Identify which cell holds the provided text, then report its [X, Y] central coordinate. 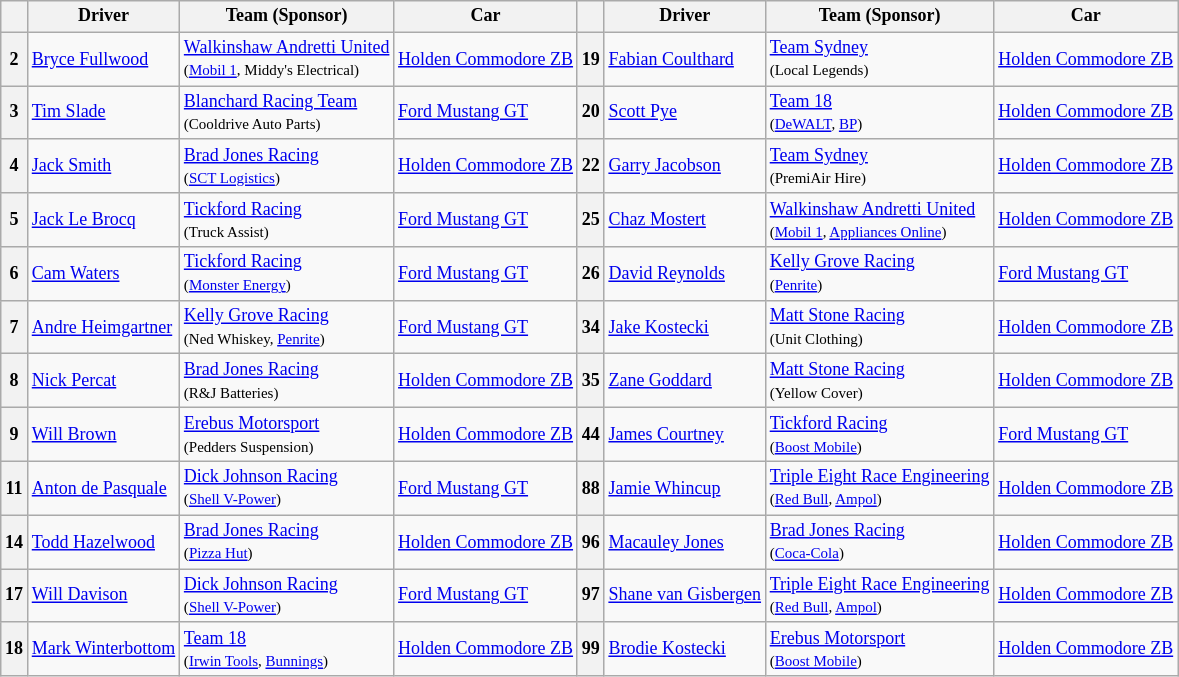
88 [590, 488]
Brad Jones Racing(Coca-Cola) [879, 542]
35 [590, 381]
Mark Winterbottom [103, 649]
7 [14, 327]
Brad Jones Racing(SCT Logistics) [287, 166]
Team 18(DeWALT, BP) [879, 113]
Garry Jacobson [684, 166]
Jamie Whincup [684, 488]
Zane Goddard [684, 381]
Bryce Fullwood [103, 59]
Matt Stone Racing(Yellow Cover) [879, 381]
96 [590, 542]
97 [590, 596]
Shane van Gisbergen [684, 596]
17 [14, 596]
Nick Percat [103, 381]
Tickford Racing(Boost Mobile) [879, 435]
22 [590, 166]
James Courtney [684, 435]
Kelly Grove Racing(Penrite) [879, 274]
11 [14, 488]
6 [14, 274]
Jack Smith [103, 166]
34 [590, 327]
Walkinshaw Andretti United(Mobil 1, Appliances Online) [879, 220]
Fabian Coulthard [684, 59]
David Reynolds [684, 274]
Erebus Motorsport(Pedders Suspension) [287, 435]
Tim Slade [103, 113]
18 [14, 649]
Matt Stone Racing(Unit Clothing) [879, 327]
44 [590, 435]
Kelly Grove Racing(Ned Whiskey, Penrite) [287, 327]
99 [590, 649]
9 [14, 435]
4 [14, 166]
Will Brown [103, 435]
25 [590, 220]
Brad Jones Racing(R&J Batteries) [287, 381]
Tickford Racing(Truck Assist) [287, 220]
Jake Kostecki [684, 327]
8 [14, 381]
Brodie Kostecki [684, 649]
Will Davison [103, 596]
Brad Jones Racing(Pizza Hut) [287, 542]
Macauley Jones [684, 542]
14 [14, 542]
Andre Heimgartner [103, 327]
5 [14, 220]
Anton de Pasquale [103, 488]
Scott Pye [684, 113]
Walkinshaw Andretti United(Mobil 1, Middy's Electrical) [287, 59]
Team Sydney(Local Legends) [879, 59]
Erebus Motorsport(Boost Mobile) [879, 649]
3 [14, 113]
Jack Le Brocq [103, 220]
Team 18(Irwin Tools, Bunnings) [287, 649]
Team Sydney(PremiAir Hire) [879, 166]
Chaz Mostert [684, 220]
2 [14, 59]
19 [590, 59]
Todd Hazelwood [103, 542]
Cam Waters [103, 274]
26 [590, 274]
Tickford Racing(Monster Energy) [287, 274]
Blanchard Racing Team(Cooldrive Auto Parts) [287, 113]
20 [590, 113]
